Output the [X, Y] coordinate of the center of the cell containing the given text.  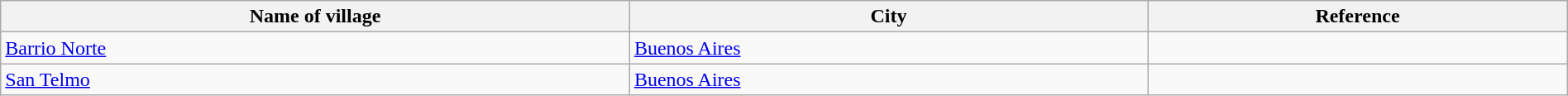
Barrio Norte [316, 48]
Reference [1358, 17]
San Telmo [316, 79]
Name of village [316, 17]
City [888, 17]
